Detect which cell encompasses the target text, then output its [x, y] center coordinate. 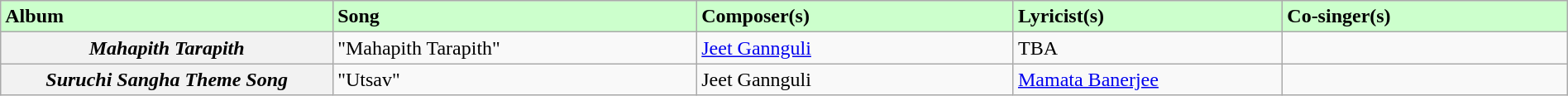
"Utsav" [515, 79]
"Mahapith Tarapith" [515, 48]
Song [515, 17]
Composer(s) [855, 17]
Mahapith Tarapith [167, 48]
Co-singer(s) [1425, 17]
Suruchi Sangha Theme Song [167, 79]
Mamata Banerjee [1148, 79]
Album [167, 17]
Lyricist(s) [1148, 17]
TBA [1148, 48]
